Find where the given text appears and provide that cell's center as (X, Y) coordinate. 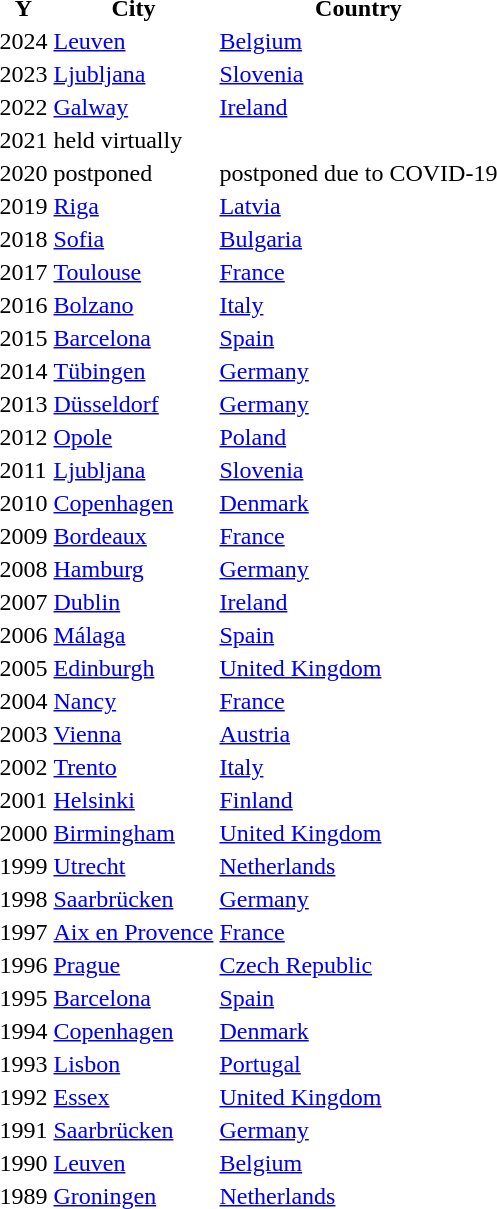
Galway (134, 107)
Hamburg (134, 569)
Tübingen (134, 371)
Edinburgh (134, 668)
held virtually (134, 140)
Lisbon (134, 1064)
Nancy (134, 701)
Birmingham (134, 833)
Essex (134, 1097)
Vienna (134, 734)
Trento (134, 767)
Düsseldorf (134, 404)
Bordeaux (134, 536)
Prague (134, 965)
Sofia (134, 239)
Utrecht (134, 866)
Aix en Provence (134, 932)
Bolzano (134, 305)
Málaga (134, 635)
Helsinki (134, 800)
Riga (134, 206)
Toulouse (134, 272)
postponed (134, 173)
Opole (134, 437)
Dublin (134, 602)
